Return [x, y] of the center of cell containing provided text 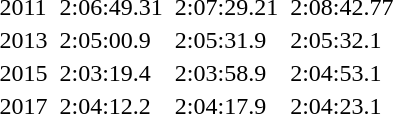
2:05:31.9 [226, 40]
2:05:00.9 [111, 40]
2:03:58.9 [226, 73]
2:03:19.4 [111, 73]
